Detect which cell encompasses the target text, then output its [X, Y] center coordinate. 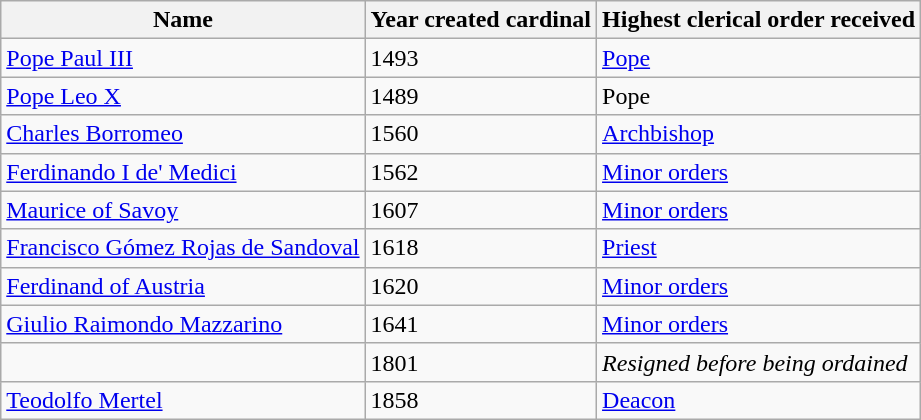
Charles Borromeo [183, 134]
Year created cardinal [480, 20]
1607 [480, 210]
1641 [480, 324]
Ferdinand of Austria [183, 286]
Giulio Raimondo Mazzarino [183, 324]
Deacon [759, 400]
Teodolfo Mertel [183, 400]
Francisco Gómez Rojas de Sandoval [183, 248]
1562 [480, 172]
Pope Paul III [183, 58]
1560 [480, 134]
Maurice of Savoy [183, 210]
Highest clerical order received [759, 20]
Name [183, 20]
1801 [480, 362]
1489 [480, 96]
Archbishop [759, 134]
1858 [480, 400]
Priest [759, 248]
1493 [480, 58]
Resigned before being ordained [759, 362]
1618 [480, 248]
1620 [480, 286]
Ferdinando I de' Medici [183, 172]
Pope Leo X [183, 96]
